Search for the cell housing the specified text and yield its (x, y) center coordinate. 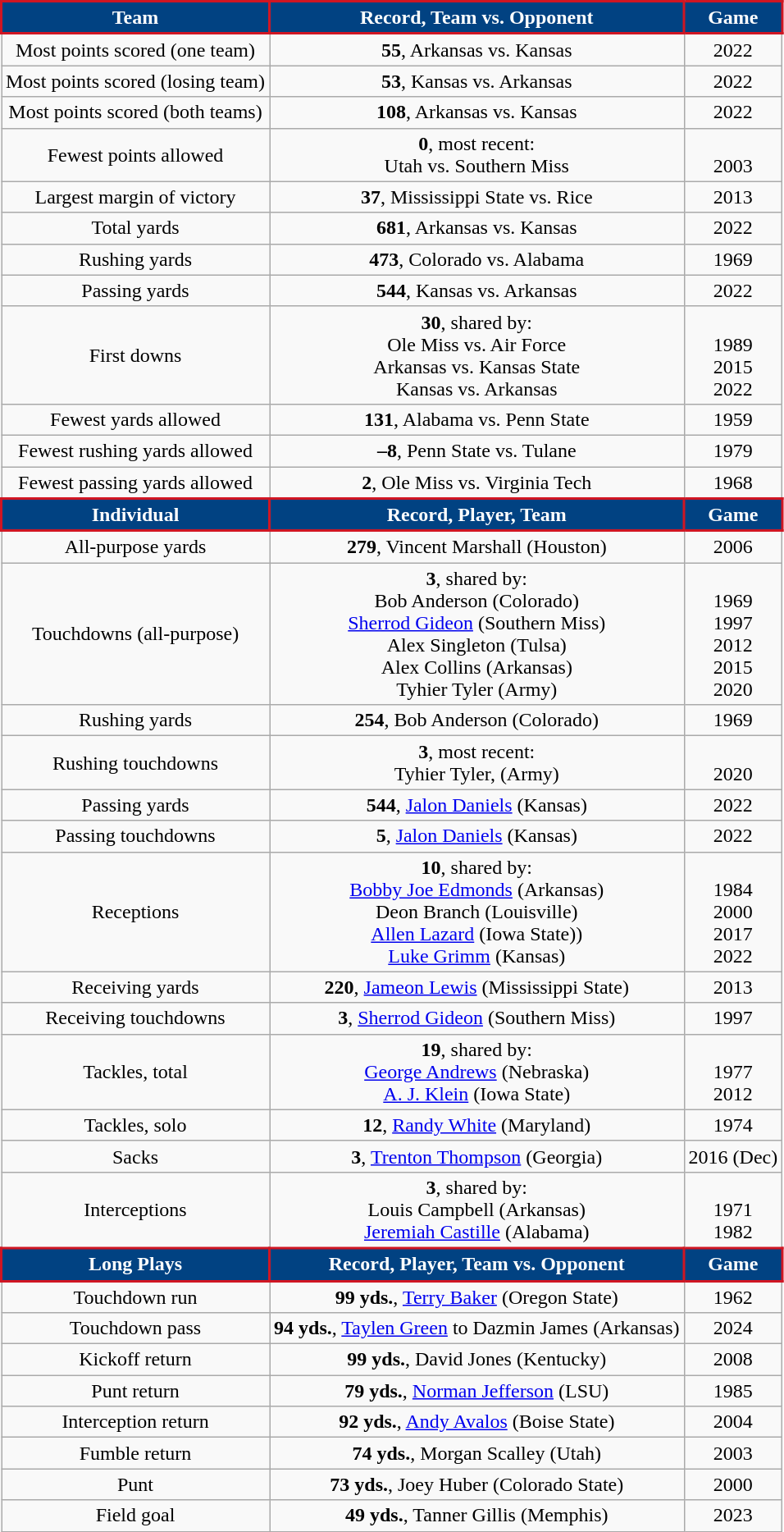
74 yds., Morgan Scalley (Utah) (477, 1453)
2, Ole Miss vs. Virginia Tech (477, 482)
254, Bob Anderson (Colorado) (477, 720)
Most points scored (both teams) (136, 112)
19711982 (733, 1210)
19, shared by:George Andrews (Nebraska)A. J. Klein (Iowa State) (477, 1072)
Tackles, total (136, 1072)
Most points scored (one team) (136, 49)
3, shared by: Bob Anderson (Colorado) Sherrod Gideon (Southern Miss) Alex Singleton (Tulsa) Alex Collins (Arkansas) Tyhier Tyler (Army) (477, 633)
99 yds., David Jones (Kentucky) (477, 1360)
Record, Player, Team vs. Opponent (477, 1264)
37, Mississippi State vs. Rice (477, 197)
Largest margin of victory (136, 197)
First downs (136, 354)
Interceptions (136, 1210)
198920152022 (733, 354)
Rushing touchdowns (136, 763)
Fewest yards allowed (136, 419)
53, Kansas vs. Arkansas (477, 81)
3, most recent:Tyhier Tyler, (Army) (477, 763)
99 yds., Terry Baker (Oregon State) (477, 1296)
92 yds., Andy Avalos (Boise State) (477, 1422)
Tackles, solo (136, 1125)
Long Plays (136, 1264)
3, shared by:Louis Campbell (Arkansas)Jeremiah Castille (Alabama) (477, 1210)
Kickoff return (136, 1360)
Touchdown run (136, 1296)
Fewest passing yards allowed (136, 482)
0, most recent:Utah vs. Southern Miss (477, 154)
5, Jalon Daniels (Kansas) (477, 836)
Sacks (136, 1156)
Receptions (136, 912)
2020 (733, 763)
1974 (733, 1125)
Punt (136, 1484)
1984200020172022 (733, 912)
279, Vincent Marshall (Houston) (477, 546)
681, Arkansas vs. Kansas (477, 228)
2006 (733, 546)
Record, Team vs. Opponent (477, 18)
Fewest rushing yards allowed (136, 450)
Most points scored (losing team) (136, 81)
73 yds., Joey Huber (Colorado State) (477, 1484)
All-purpose yards (136, 546)
Interception return (136, 1422)
1962 (733, 1296)
30, shared by:Ole Miss vs. Air ForceArkansas vs. Kansas StateKansas vs. Arkansas (477, 354)
2004 (733, 1422)
2000 (733, 1484)
544, Kansas vs. Arkansas (477, 290)
1979 (733, 450)
49 yds., Tanner Gillis (Memphis) (477, 1516)
Touchdown pass (136, 1328)
3, Sherrod Gideon (Southern Miss) (477, 1018)
220, Jameon Lewis (Mississippi State) (477, 987)
1985 (733, 1391)
79 yds., Norman Jefferson (LSU) (477, 1391)
55, Arkansas vs. Kansas (477, 49)
Team (136, 18)
1959 (733, 419)
10, shared by:Bobby Joe Edmonds (Arkansas)Deon Branch (Louisville)Allen Lazard (Iowa State))Luke Grimm (Kansas) (477, 912)
12, Randy White (Maryland) (477, 1125)
Record, Player, Team (477, 514)
Fewest points allowed (136, 154)
473, Colorado vs. Alabama (477, 259)
Punt return (136, 1391)
2016 (Dec) (733, 1156)
2024 (733, 1328)
Individual (136, 514)
544, Jalon Daniels (Kansas) (477, 805)
1968 (733, 482)
19691997201220152020 (733, 633)
Receiving touchdowns (136, 1018)
108, Arkansas vs. Kansas (477, 112)
Receiving yards (136, 987)
1997 (733, 1018)
Touchdowns (all-purpose) (136, 633)
94 yds., Taylen Green to Dazmin James (Arkansas) (477, 1328)
Passing touchdowns (136, 836)
–8, Penn State vs. Tulane (477, 450)
Fumble return (136, 1453)
2023 (733, 1516)
2008 (733, 1360)
131, Alabama vs. Penn State (477, 419)
Field goal (136, 1516)
3, Trenton Thompson (Georgia) (477, 1156)
Total yards (136, 228)
19772012 (733, 1072)
